Determine the (X, Y) coordinate at the center of the cell enclosing the given text.  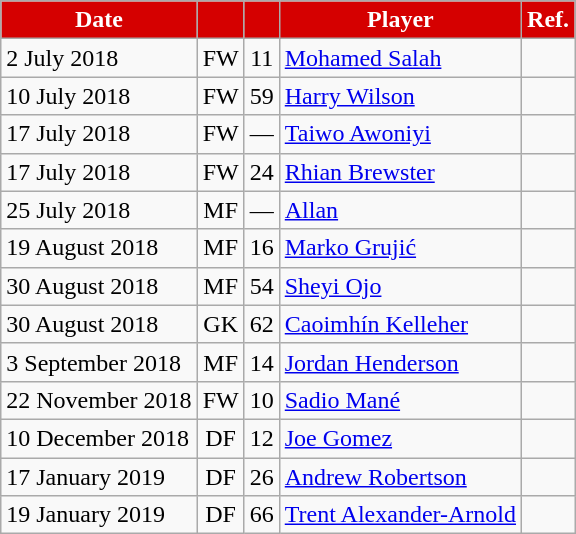
3 September 2018 (99, 362)
Mohamed Salah (400, 58)
10 July 2018 (99, 96)
62 (262, 324)
19 August 2018 (99, 248)
66 (262, 515)
10 (262, 400)
24 (262, 172)
14 (262, 362)
Marko Grujić (400, 248)
Taiwo Awoniyi (400, 134)
Harry Wilson (400, 96)
25 July 2018 (99, 210)
Rhian Brewster (400, 172)
Joe Gomez (400, 438)
Caoimhín Kelleher (400, 324)
Sheyi Ojo (400, 286)
Allan (400, 210)
Andrew Robertson (400, 477)
Trent Alexander-Arnold (400, 515)
19 January 2019 (99, 515)
Ref. (548, 20)
GK (220, 324)
2 July 2018 (99, 58)
16 (262, 248)
22 November 2018 (99, 400)
Sadio Mané (400, 400)
26 (262, 477)
Player (400, 20)
54 (262, 286)
11 (262, 58)
Jordan Henderson (400, 362)
17 January 2019 (99, 477)
Date (99, 20)
59 (262, 96)
10 December 2018 (99, 438)
12 (262, 438)
